Return [X, Y] of the center of cell containing provided text 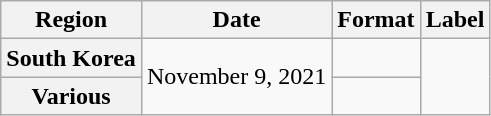
Region [72, 20]
Label [455, 20]
Format [376, 20]
South Korea [72, 58]
Date [236, 20]
Various [72, 96]
November 9, 2021 [236, 77]
